Return the (x, y) coordinate for the center point of the cell that contains the specified text.  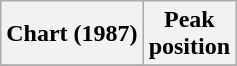
Chart (1987) (72, 34)
Peakposition (189, 34)
